Determine the [x, y] coordinate at the center of the cell enclosing the given text.  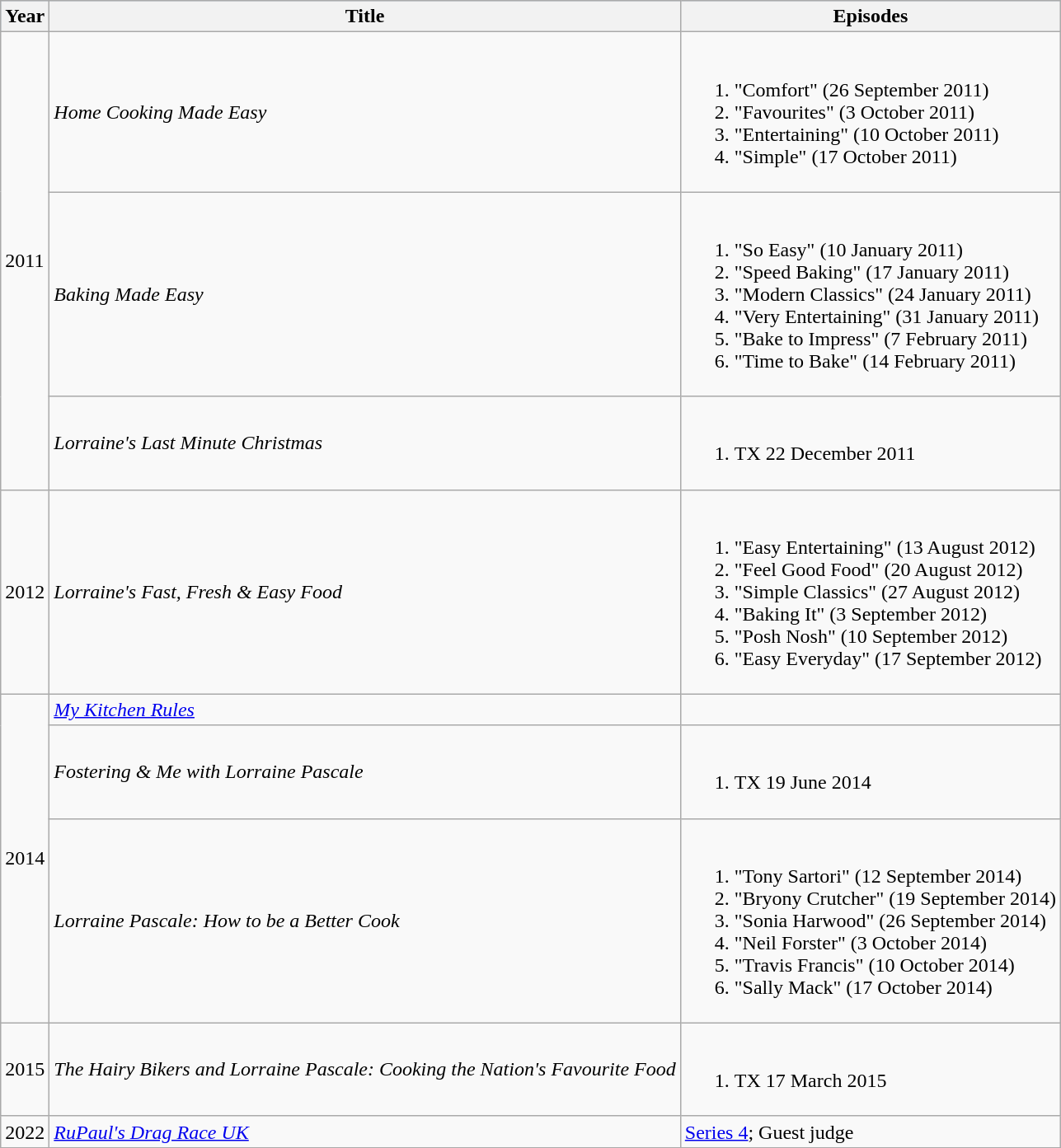
Lorraine's Fast, Fresh & Easy Food [364, 592]
TX 22 December 2011 [871, 443]
Year [25, 16]
2012 [25, 592]
My Kitchen Rules [364, 710]
2022 [25, 1132]
2015 [25, 1070]
Title [364, 16]
2014 [25, 859]
Home Cooking Made Easy [364, 112]
2011 [25, 260]
Lorraine Pascale: How to be a Better Cook [364, 921]
Fostering & Me with Lorraine Pascale [364, 771]
Series 4; Guest judge [871, 1132]
Lorraine's Last Minute Christmas [364, 443]
TX 17 March 2015 [871, 1070]
The Hairy Bikers and Lorraine Pascale: Cooking the Nation's Favourite Food [364, 1070]
TX 19 June 2014 [871, 771]
Baking Made Easy [364, 294]
"Comfort" (26 September 2011)"Favourites" (3 October 2011)"Entertaining" (10 October 2011)"Simple" (17 October 2011) [871, 112]
Episodes [871, 16]
RuPaul's Drag Race UK [364, 1132]
